Find where the given text appears and provide that cell's center as [x, y] coordinate. 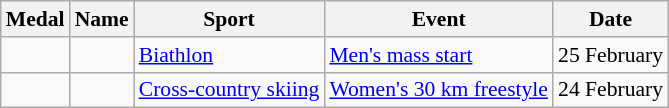
Women's 30 km freestyle [438, 90]
Medal [36, 19]
24 February [610, 90]
Name [102, 19]
25 February [610, 55]
Biathlon [230, 55]
Men's mass start [438, 55]
Cross-country skiing [230, 90]
Date [610, 19]
Event [438, 19]
Sport [230, 19]
